Locate the cell with the specified text and output its (x, y) center coordinate. 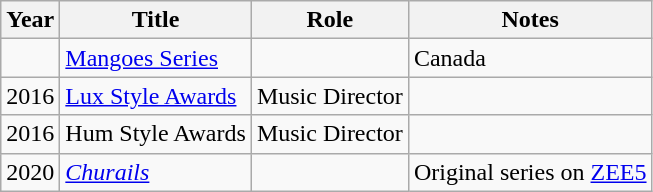
Hum Style Awards (156, 134)
Churails (156, 172)
Original series on ZEE5 (530, 172)
Lux Style Awards (156, 96)
Title (156, 20)
Year (30, 20)
Canada (530, 58)
Role (330, 20)
2020 (30, 172)
Mangoes Series (156, 58)
Notes (530, 20)
